Determine the [X, Y] coordinate at the center of the cell enclosing the given text.  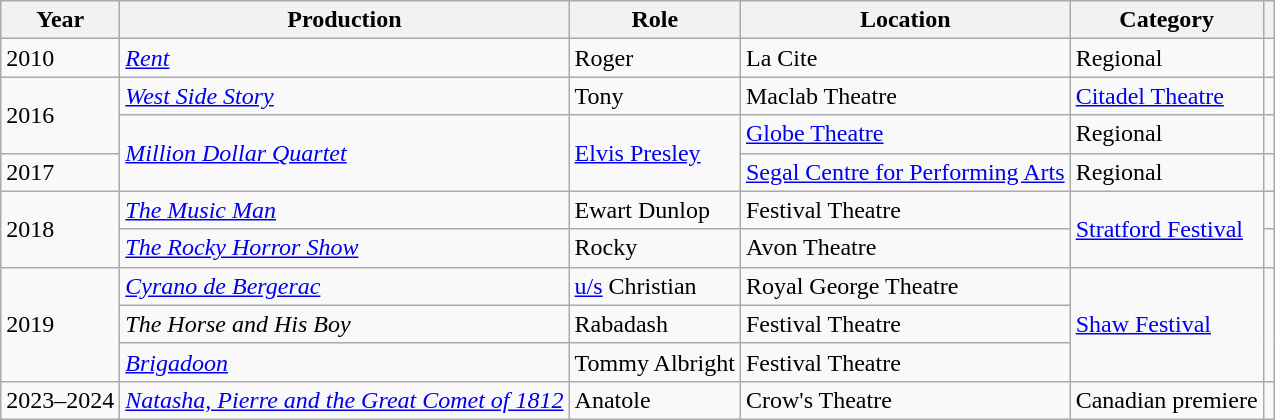
Roger [654, 58]
Elvis Presley [654, 153]
2019 [60, 324]
Rabadash [654, 324]
La Cite [905, 58]
Natasha, Pierre and the Great Comet of 1812 [344, 400]
Tony [654, 96]
Million Dollar Quartet [344, 153]
Role [654, 20]
Category [1166, 20]
2018 [60, 229]
Cyrano de Bergerac [344, 286]
Production [344, 20]
Anatole [654, 400]
West Side Story [344, 96]
Avon Theatre [905, 248]
2016 [60, 115]
Globe Theatre [905, 134]
Crow's Theatre [905, 400]
The Music Man [344, 210]
Brigadoon [344, 362]
2010 [60, 58]
Year [60, 20]
Tommy Albright [654, 362]
Maclab Theatre [905, 96]
Canadian premiere [1166, 400]
u/s Christian [654, 286]
Segal Centre for Performing Arts [905, 172]
Rent [344, 58]
The Horse and His Boy [344, 324]
The Rocky Horror Show [344, 248]
2017 [60, 172]
Stratford Festival [1166, 229]
Ewart Dunlop [654, 210]
Royal George Theatre [905, 286]
Citadel Theatre [1166, 96]
Rocky [654, 248]
2023–2024 [60, 400]
Location [905, 20]
Shaw Festival [1166, 324]
